Determine the (X, Y) coordinate at the center of the cell enclosing the given text.  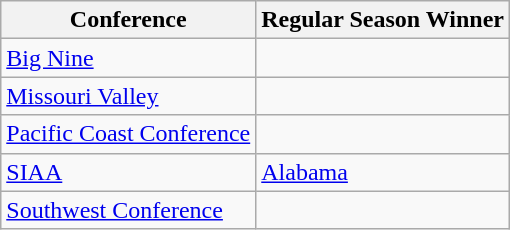
Southwest Conference (128, 210)
Conference (128, 20)
Regular Season Winner (383, 20)
Big Nine (128, 58)
Alabama (383, 172)
Missouri Valley (128, 96)
Pacific Coast Conference (128, 134)
SIAA (128, 172)
